Detect which cell encompasses the target text, then output its [x, y] center coordinate. 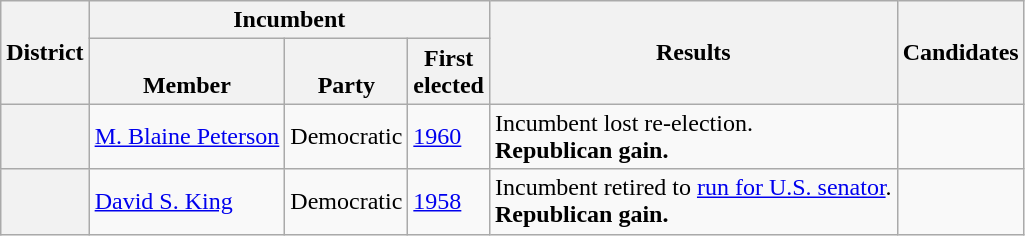
District [45, 52]
Candidates [960, 52]
Results [693, 52]
Incumbent [289, 20]
Member [187, 72]
David S. King [187, 202]
Party [346, 72]
1960 [449, 136]
1958 [449, 202]
Firstelected [449, 72]
Incumbent lost re-election.Republican gain. [693, 136]
M. Blaine Peterson [187, 136]
Incumbent retired to run for U.S. senator.Republican gain. [693, 202]
